Capture the cell that displays the provided text and extract its [x, y] central coordinate. 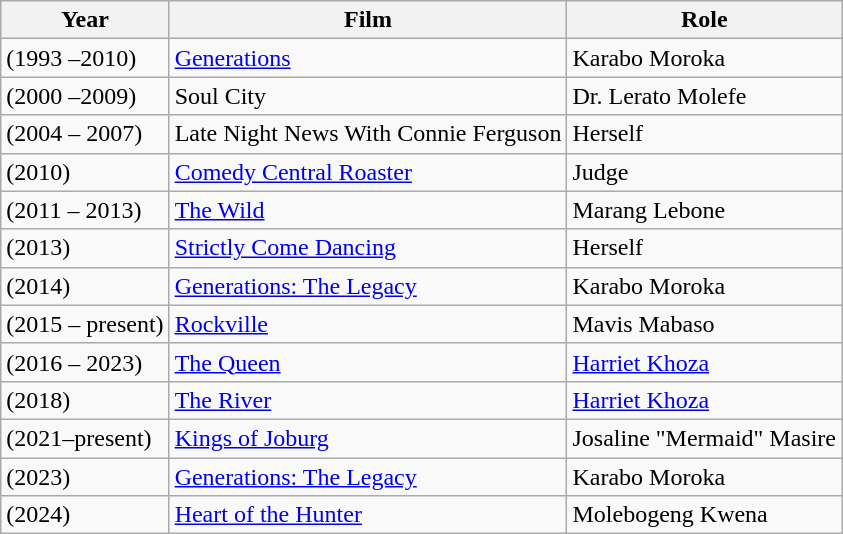
Role [704, 20]
(2023) [85, 477]
(1993 –2010) [85, 58]
Heart of the Hunter [368, 515]
Late Night News With Connie Ferguson [368, 134]
(2013) [85, 248]
Mavis Mabaso [704, 324]
Molebogeng Kwena [704, 515]
Comedy Central Roaster [368, 172]
Judge [704, 172]
(2010) [85, 172]
Rockville [368, 324]
The Wild [368, 210]
The Queen [368, 362]
Film [368, 20]
(2024) [85, 515]
Kings of Joburg [368, 438]
(2000 –2009) [85, 96]
Soul City [368, 96]
(2011 – 2013) [85, 210]
(2018) [85, 400]
Strictly Come Dancing [368, 248]
(2015 – present) [85, 324]
The River [368, 400]
Marang Lebone [704, 210]
(2004 – 2007) [85, 134]
(2014) [85, 286]
(2016 – 2023) [85, 362]
Dr. Lerato Molefe [704, 96]
Generations [368, 58]
(2021–present) [85, 438]
Year [85, 20]
Josaline "Mermaid" Masire [704, 438]
